Determine the [x, y] coordinate at the center of the cell enclosing the given text.  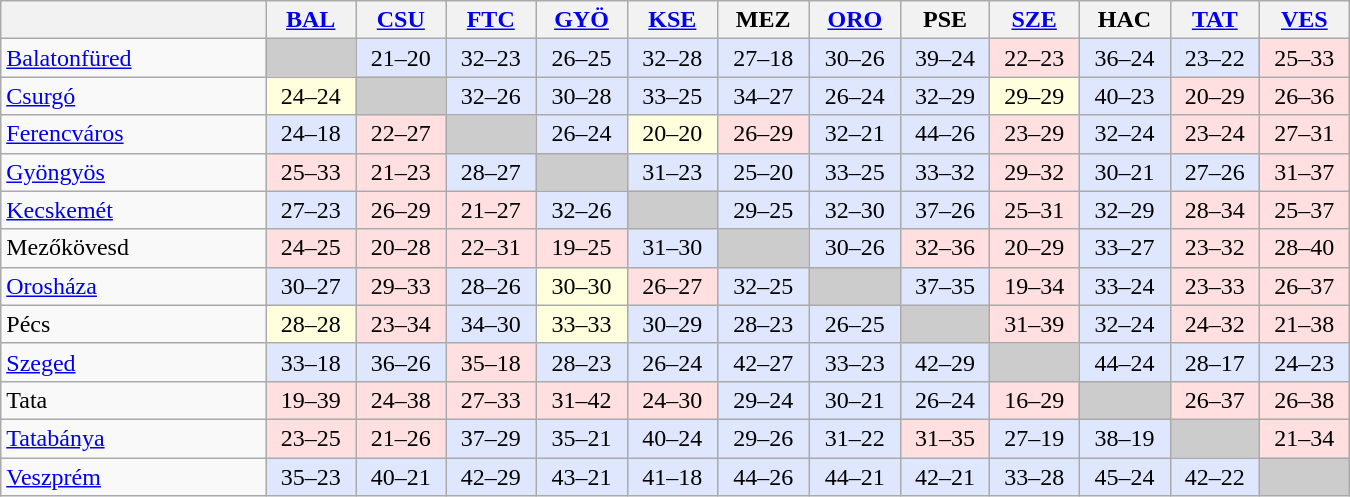
Kecskemét [134, 210]
40–21 [401, 477]
43–21 [582, 477]
35–23 [311, 477]
28–17 [1214, 362]
28–28 [311, 324]
41–18 [672, 477]
42–21 [946, 477]
29–25 [763, 210]
33–32 [946, 172]
28–34 [1214, 210]
38–19 [1124, 438]
MEZ [763, 20]
32–30 [855, 210]
23–24 [1214, 134]
44–24 [1124, 362]
22–31 [491, 248]
27–26 [1214, 172]
24–25 [311, 248]
27–19 [1034, 438]
29–24 [763, 400]
32–36 [946, 248]
Tata [134, 400]
FTC [491, 20]
36–26 [401, 362]
24–18 [311, 134]
33–28 [1034, 477]
44–21 [855, 477]
BAL [311, 20]
26–38 [1304, 400]
HAC [1124, 20]
24–32 [1214, 324]
19–34 [1034, 286]
37–26 [946, 210]
19–39 [311, 400]
21–34 [1304, 438]
40–24 [672, 438]
31–42 [582, 400]
CSU [401, 20]
Szeged [134, 362]
21–26 [401, 438]
35–18 [491, 362]
31–35 [946, 438]
27–18 [763, 58]
45–24 [1124, 477]
29–32 [1034, 172]
29–26 [763, 438]
Tatabánya [134, 438]
36–24 [1124, 58]
32–23 [491, 58]
20–28 [401, 248]
28–40 [1304, 248]
24–30 [672, 400]
SZE [1034, 20]
KSE [672, 20]
Orosháza [134, 286]
20–20 [672, 134]
23–34 [401, 324]
30–28 [582, 96]
Gyöngyös [134, 172]
42–27 [763, 362]
37–29 [491, 438]
21–38 [1304, 324]
23–33 [1214, 286]
35–21 [582, 438]
30–27 [311, 286]
23–25 [311, 438]
32–21 [855, 134]
37–35 [946, 286]
25–37 [1304, 210]
27–23 [311, 210]
16–29 [1034, 400]
Pécs [134, 324]
30–29 [672, 324]
31–22 [855, 438]
33–18 [311, 362]
39–24 [946, 58]
40–23 [1124, 96]
24–24 [311, 96]
TAT [1214, 20]
ORO [855, 20]
28–27 [491, 172]
25–20 [763, 172]
32–25 [763, 286]
34–30 [491, 324]
31–39 [1034, 324]
42–22 [1214, 477]
Veszprém [134, 477]
21–20 [401, 58]
Balatonfüred [134, 58]
23–32 [1214, 248]
31–30 [672, 248]
29–29 [1034, 96]
33–23 [855, 362]
29–33 [401, 286]
33–27 [1124, 248]
30–30 [582, 286]
PSE [946, 20]
26–27 [672, 286]
Mezőkövesd [134, 248]
33–24 [1124, 286]
28–26 [491, 286]
22–23 [1034, 58]
23–22 [1214, 58]
22–27 [401, 134]
33–33 [582, 324]
Csurgó [134, 96]
26–36 [1304, 96]
32–28 [672, 58]
25–31 [1034, 210]
31–23 [672, 172]
VES [1304, 20]
23–29 [1034, 134]
GYÖ [582, 20]
Ferencváros [134, 134]
31–37 [1304, 172]
21–27 [491, 210]
21–23 [401, 172]
24–38 [401, 400]
34–27 [763, 96]
27–33 [491, 400]
19–25 [582, 248]
24–23 [1304, 362]
27–31 [1304, 134]
